Pinpoint the cell where the given text exists, returning its [X, Y] midpoint coordinate. 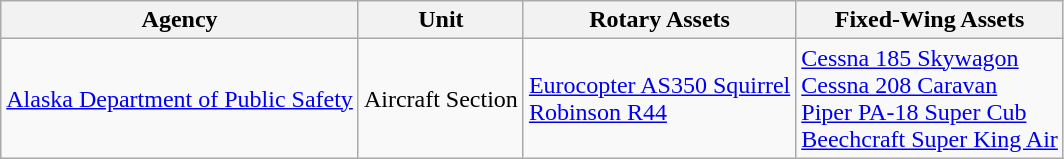
Cessna 185 SkywagonCessna 208 CaravanPiper PA-18 Super CubBeechcraft Super King Air [930, 98]
Alaska Department of Public Safety [180, 98]
Agency [180, 20]
Unit [440, 20]
Fixed-Wing Assets [930, 20]
Aircraft Section [440, 98]
Eurocopter AS350 SquirrelRobinson R44 [659, 98]
Rotary Assets [659, 20]
